Find where the given text appears and provide that cell's center as [x, y] coordinate. 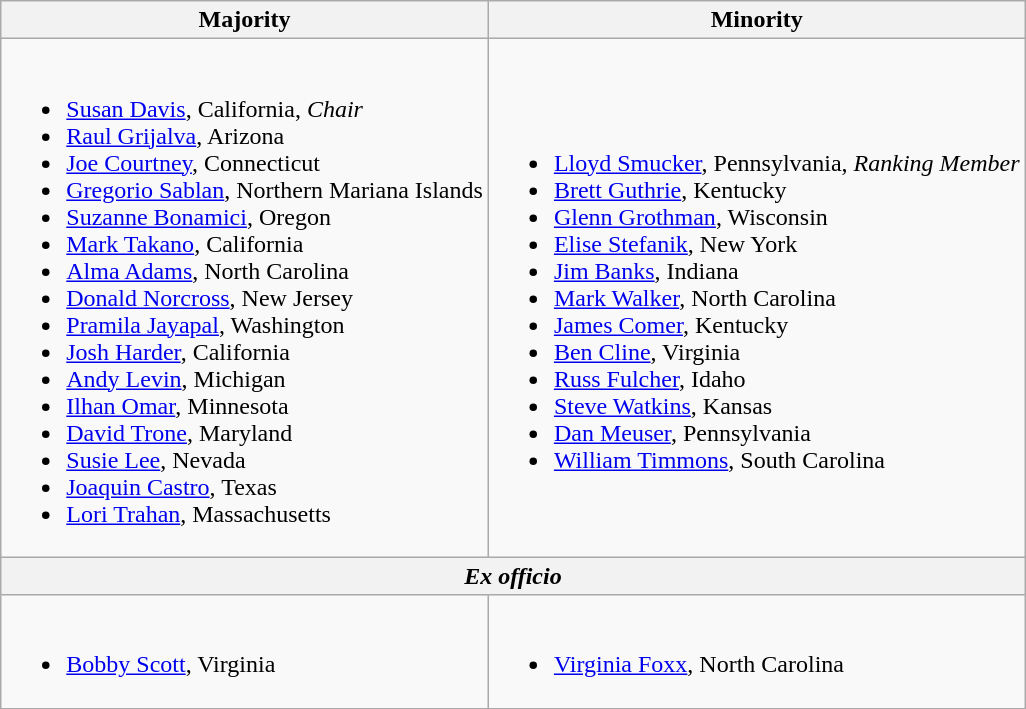
Ex officio [513, 576]
Minority [756, 20]
Bobby Scott, Virginia [245, 652]
Virginia Foxx, North Carolina [756, 652]
Majority [245, 20]
